Search for the cell housing the specified text and yield its [x, y] center coordinate. 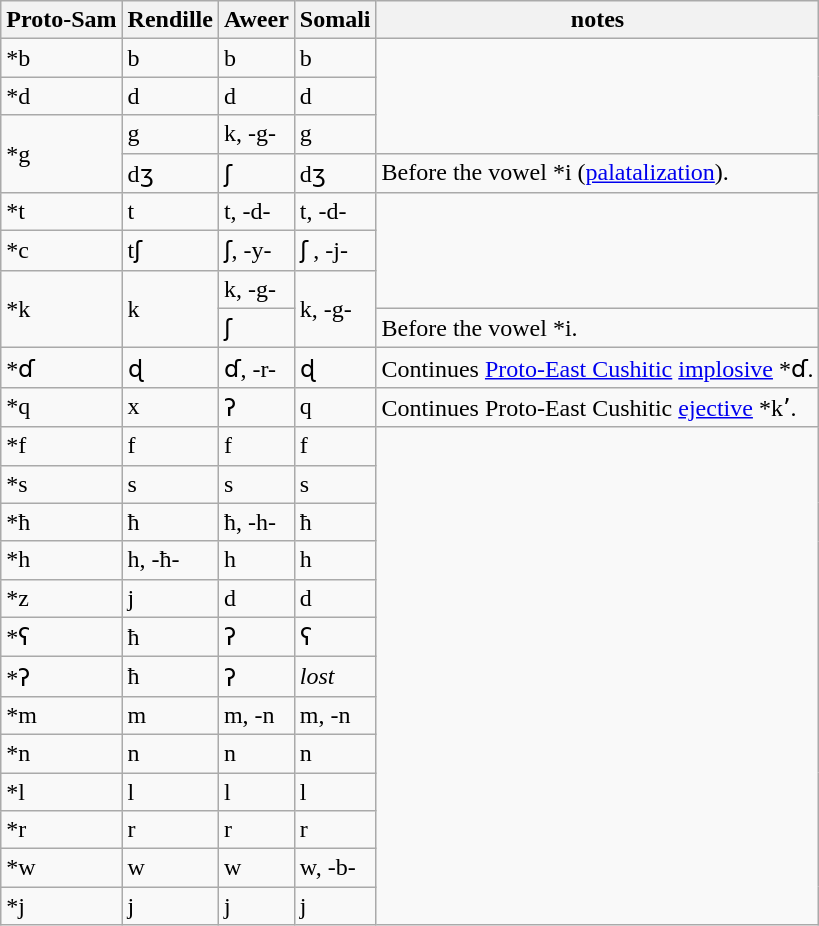
Continues Proto-East Cushitic ejective *kʼ. [598, 407]
*d [62, 96]
*n [62, 753]
*f [62, 446]
Rendille [170, 20]
m [170, 715]
*c [62, 251]
*q [62, 407]
Proto-Sam [62, 20]
ħ, -h- [256, 522]
ʃ, -y- [256, 251]
notes [598, 20]
*ʕ [62, 637]
*l [62, 791]
t [170, 212]
*h [62, 560]
x [170, 407]
*j [62, 906]
w, -b- [335, 868]
ʃ , -j- [335, 251]
*b [62, 58]
*r [62, 830]
ɗ, -r- [256, 368]
ʕ [335, 637]
q [335, 407]
*w [62, 868]
Somali [335, 20]
*ħ [62, 522]
Aweer [256, 20]
lost [335, 677]
h, -ħ- [170, 560]
Before the vowel *i. [598, 328]
*z [62, 598]
*ʔ [62, 677]
Continues Proto-East Cushitic implosive *ɗ. [598, 368]
*k [62, 309]
*t [62, 212]
k [170, 309]
*g [62, 154]
*ɗ [62, 368]
Before the vowel *i (palatalization). [598, 173]
*s [62, 484]
*m [62, 715]
tʃ [170, 251]
